Return the [x, y] coordinate for the center point of the cell that contains the specified text.  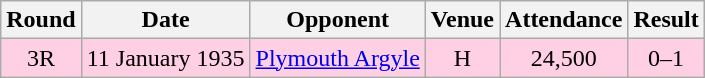
Plymouth Argyle [338, 58]
Opponent [338, 20]
Round [41, 20]
Attendance [564, 20]
24,500 [564, 58]
0–1 [666, 58]
3R [41, 58]
Venue [462, 20]
11 January 1935 [166, 58]
Date [166, 20]
H [462, 58]
Result [666, 20]
